Scan for the cell matching the given text and deliver its (x, y) coordinate at center. 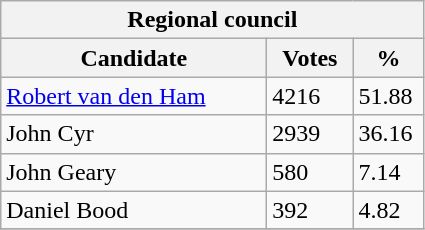
4.82 (388, 210)
% (388, 58)
Daniel Bood (134, 210)
7.14 (388, 172)
Votes (310, 58)
Candidate (134, 58)
John Cyr (134, 134)
Robert van den Ham (134, 96)
John Geary (134, 172)
4216 (310, 96)
580 (310, 172)
392 (310, 210)
2939 (310, 134)
36.16 (388, 134)
Regional council (212, 20)
51.88 (388, 96)
